Search for the cell housing the specified text and yield its [x, y] center coordinate. 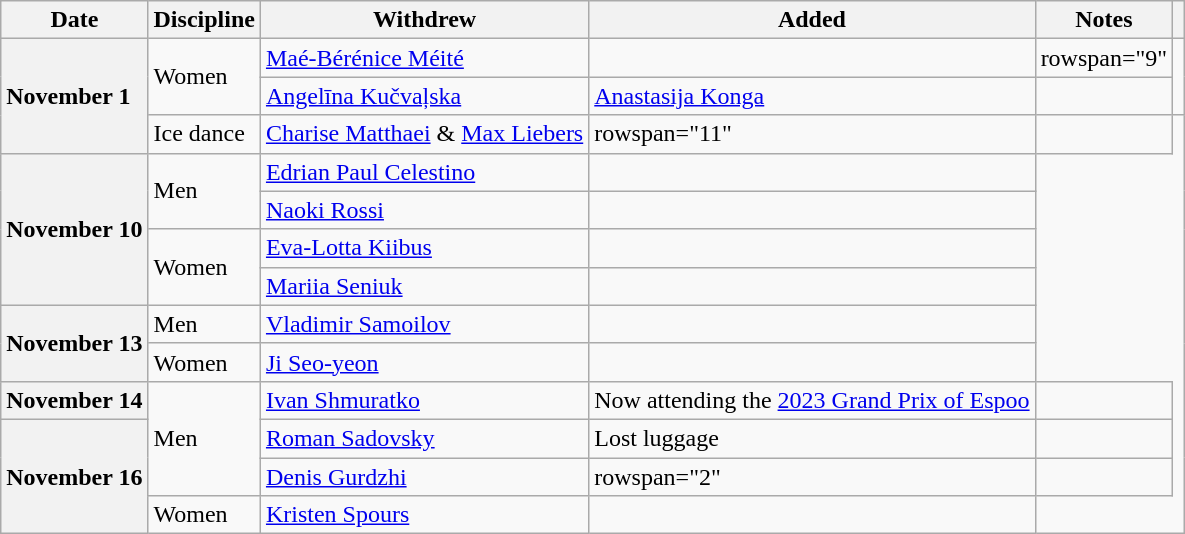
November 13 [74, 343]
Notes [1104, 20]
Withdrew [424, 20]
rowspan="2" [812, 477]
Anastasija Konga [812, 96]
Naoki Rossi [424, 210]
November 16 [74, 476]
Charise Matthaei & Max Liebers [424, 134]
Ivan Shmuratko [424, 400]
Ice dance [204, 134]
Denis Gurdzhi [424, 477]
November 14 [74, 400]
Kristen Spours [424, 515]
Mariia Seniuk [424, 286]
Date [74, 20]
Eva-Lotta Kiibus [424, 248]
Added [812, 20]
rowspan="9" [1104, 58]
Discipline [204, 20]
Maé-Bérénice Méité [424, 58]
November 1 [74, 96]
rowspan="11" [812, 134]
Lost luggage [812, 438]
Angelīna Kučvaļska [424, 96]
Edrian Paul Celestino [424, 172]
Now attending the 2023 Grand Prix of Espoo [812, 400]
November 10 [74, 229]
Ji Seo-yeon [424, 362]
Vladimir Samoilov [424, 324]
Roman Sadovsky [424, 438]
